Identify which cell holds the provided text, then report its [x, y] central coordinate. 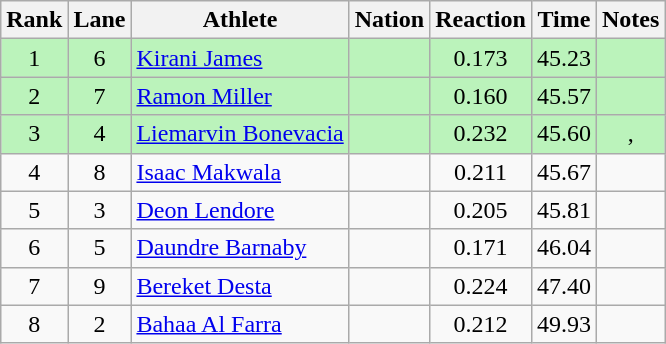
0.224 [481, 286]
Notes [630, 20]
0.205 [481, 210]
, [630, 134]
Ramon Miller [240, 96]
Isaac Makwala [240, 172]
Liemarvin Bonevacia [240, 134]
9 [100, 286]
Deon Lendore [240, 210]
45.23 [564, 58]
0.171 [481, 248]
Bahaa Al Farra [240, 324]
1 [34, 58]
Reaction [481, 20]
Lane [100, 20]
Bereket Desta [240, 286]
Kirani James [240, 58]
45.57 [564, 96]
Nation [389, 20]
0.211 [481, 172]
Rank [34, 20]
Daundre Barnaby [240, 248]
0.173 [481, 58]
47.40 [564, 286]
Athlete [240, 20]
0.160 [481, 96]
45.81 [564, 210]
45.60 [564, 134]
49.93 [564, 324]
0.212 [481, 324]
45.67 [564, 172]
0.232 [481, 134]
46.04 [564, 248]
Time [564, 20]
